Provide the (x, y) coordinate of the cell's center where the given text is located.  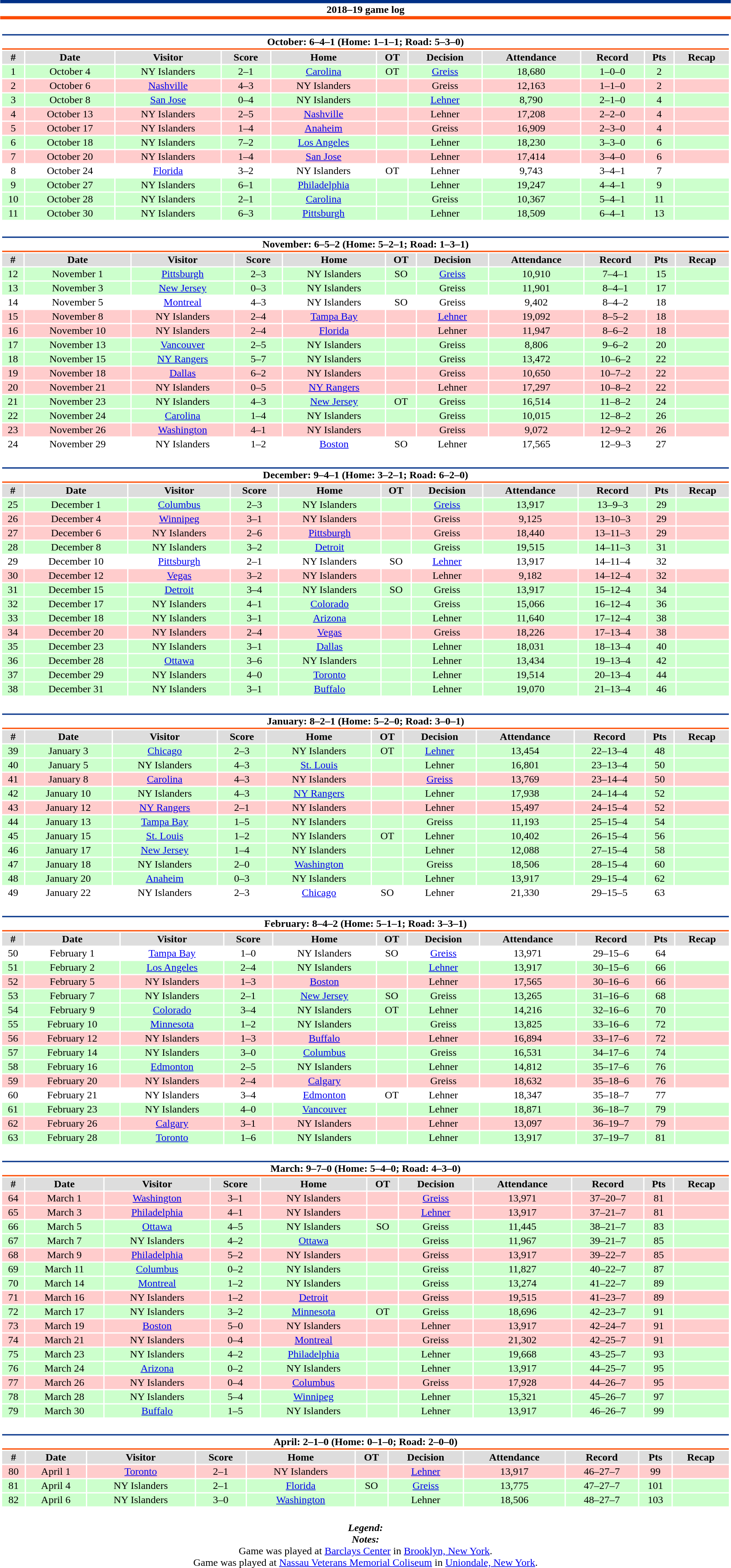
29–15–4 (609, 879)
16–12–4 (612, 604)
48–27–7 (602, 1500)
78 (13, 1397)
December 8 (76, 547)
December 31 (76, 689)
17–13–4 (612, 632)
2018–19 game log (365, 9)
April 1 (56, 1472)
0–5 (259, 387)
5–0 (235, 1326)
38–21–7 (608, 1227)
28–15–4 (609, 864)
42–25–7 (608, 1340)
March 24 (64, 1369)
39–22–7 (608, 1255)
November 24 (78, 416)
39 (13, 751)
23–13–4 (609, 765)
39–21–7 (608, 1241)
13–10–3 (612, 519)
44–25–7 (608, 1369)
37–21–7 (608, 1212)
February 16 (72, 1067)
19,514 (530, 675)
18,031 (530, 647)
82 (13, 1500)
10,910 (536, 274)
December 20 (76, 632)
65 (13, 1212)
January 18 (69, 864)
17,938 (525, 794)
46–26–7 (608, 1411)
16,531 (528, 1052)
November 15 (78, 359)
34–17–6 (611, 1052)
November 21 (78, 387)
10 (13, 199)
18,632 (528, 1081)
December 10 (76, 562)
October 8 (70, 100)
16,909 (531, 128)
42–24–7 (608, 1326)
24–14–4 (609, 794)
15,321 (522, 1397)
20–13–4 (612, 675)
30–15–6 (611, 967)
14–12–4 (612, 575)
March 3 (64, 1212)
13,825 (528, 1024)
November 29 (78, 444)
16,894 (528, 1039)
3–4–0 (612, 157)
4–5 (235, 1227)
45 (13, 836)
13,454 (525, 751)
15,066 (530, 604)
January 17 (69, 850)
41–22–7 (608, 1284)
11,947 (536, 330)
57 (13, 1052)
18,230 (531, 142)
November 26 (78, 430)
61 (13, 1109)
December: 9–4–1 (Home: 3–2–1; Road: 6–2–0) (365, 475)
11–8–2 (615, 402)
13,472 (536, 359)
46–27–7 (602, 1472)
43–25–7 (608, 1354)
5 (13, 128)
13,775 (515, 1485)
December 15 (76, 590)
February 2 (72, 967)
December 1 (76, 505)
5–4–1 (612, 199)
12–9–3 (615, 444)
April 6 (56, 1500)
47–27–7 (602, 1485)
21–13–4 (612, 689)
97 (659, 1397)
13,434 (530, 660)
10,402 (525, 836)
16,514 (536, 402)
12–8–2 (615, 416)
October 24 (70, 171)
December 12 (76, 575)
8,806 (536, 345)
35–17–6 (611, 1067)
44–26–7 (608, 1382)
February 9 (72, 1010)
21,330 (525, 893)
November 1 (78, 274)
January 20 (69, 879)
March 19 (64, 1326)
14,216 (528, 1010)
April: 2–1–0 (Home: 0–1–0; Road: 2–0–0) (365, 1442)
16,801 (525, 765)
13,265 (528, 996)
February 1 (72, 954)
21,302 (522, 1340)
January 3 (69, 751)
8 (13, 171)
30 (13, 575)
2–2–0 (612, 114)
10,015 (536, 416)
29–15–5 (609, 893)
February: 8–4–2 (Home: 5–1–1; Road: 3–3–1) (365, 924)
6–1 (246, 185)
1 (13, 72)
October 30 (70, 214)
33 (13, 618)
19–13–4 (612, 660)
March 21 (64, 1340)
2–6 (254, 533)
42–23–7 (608, 1312)
11,640 (530, 618)
November 3 (78, 288)
35–18–7 (611, 1095)
43 (13, 807)
October: 6–4–1 (Home: 1–1–1; Road: 5–3–0) (365, 42)
5–4 (235, 1397)
12,088 (525, 850)
January 5 (69, 765)
November 18 (78, 373)
October 27 (70, 185)
December 23 (76, 647)
April 4 (56, 1485)
January 10 (69, 794)
18,871 (528, 1109)
1–0–0 (612, 72)
January: 8–2–1 (Home: 5–2–0; Road: 3–0–1) (365, 721)
14–11–3 (612, 547)
6–3 (246, 214)
9,125 (530, 519)
5–2 (235, 1255)
February 7 (72, 996)
19,092 (536, 317)
9,743 (531, 171)
10,650 (536, 373)
101 (655, 1485)
12,163 (531, 86)
19 (13, 373)
29–15–6 (611, 954)
31–16–6 (611, 996)
19,070 (530, 689)
14,812 (528, 1067)
December 29 (76, 675)
13,097 (528, 1124)
11,827 (522, 1269)
8–6–2 (615, 330)
November 10 (78, 330)
18,347 (528, 1095)
19,668 (522, 1354)
18–13–4 (612, 647)
3–3–0 (612, 142)
49 (13, 893)
9,182 (530, 575)
November 23 (78, 402)
December 28 (76, 660)
February 12 (72, 1039)
13,769 (525, 779)
28 (13, 547)
37–19–7 (611, 1137)
October 4 (70, 72)
67 (13, 1241)
January 15 (69, 836)
8–4–2 (615, 302)
22–13–4 (609, 751)
27–15–4 (609, 850)
18,440 (530, 533)
18,696 (522, 1312)
6–2 (259, 373)
December 6 (76, 533)
2–0 (242, 864)
32–16–6 (611, 1010)
53 (13, 996)
February 20 (72, 1081)
March: 9–7–0 (Home: 5–4–0; Road: 4–3–0) (365, 1169)
1–0 (248, 954)
8,790 (531, 100)
February 10 (72, 1024)
36–19–7 (611, 1124)
37 (13, 675)
51 (13, 967)
7–4–1 (615, 274)
18,680 (531, 72)
11,967 (522, 1241)
4–4–1 (612, 185)
35 (13, 647)
93 (659, 1354)
February 5 (72, 982)
21 (13, 402)
25 (13, 505)
33–17–6 (611, 1039)
41–23–7 (608, 1297)
December 17 (76, 604)
23 (13, 430)
73 (13, 1326)
35–18–6 (611, 1081)
59 (13, 1081)
January 8 (69, 779)
8–5–2 (615, 317)
January 13 (69, 822)
12 (13, 274)
24–15–4 (609, 807)
March 17 (64, 1312)
10–7–2 (615, 373)
March 7 (64, 1241)
17–12–4 (612, 618)
13–11–3 (612, 533)
5–7 (259, 359)
February 26 (72, 1124)
March 28 (64, 1397)
October 20 (70, 157)
15–12–4 (612, 590)
October 28 (70, 199)
80 (13, 1472)
55 (13, 1024)
10–8–2 (615, 387)
17,297 (536, 387)
33–16–6 (611, 1024)
3–6 (254, 660)
23–14–4 (609, 779)
February 28 (72, 1137)
March 5 (64, 1227)
October 6 (70, 86)
18,226 (530, 632)
March 23 (64, 1354)
16 (13, 330)
November: 6–5–2 (Home: 5–2–1; Road: 1–3–1) (365, 244)
10,367 (531, 199)
March 26 (64, 1382)
March 16 (64, 1297)
3–4–1 (612, 171)
11,901 (536, 288)
December 4 (76, 519)
October 18 (70, 142)
25–15–4 (609, 822)
17,208 (531, 114)
14–11–4 (612, 562)
9,072 (536, 430)
February 14 (72, 1052)
26–15–4 (609, 836)
2–1–0 (612, 100)
January 12 (69, 807)
37–20–7 (608, 1198)
47 (13, 864)
6–4–1 (612, 214)
41 (13, 779)
December 18 (76, 618)
14 (13, 302)
40–22–7 (608, 1269)
7–2 (246, 142)
13,274 (522, 1284)
November 5 (78, 302)
13–9–3 (612, 505)
30–16–6 (611, 982)
1–1–0 (612, 86)
9,402 (536, 302)
19,247 (531, 185)
75 (13, 1354)
February 21 (72, 1095)
17,928 (522, 1382)
11,193 (525, 822)
3 (13, 100)
15,497 (525, 807)
2–3–0 (612, 128)
45–26–7 (608, 1397)
March 14 (64, 1284)
18,509 (531, 214)
103 (655, 1500)
69 (13, 1269)
October 13 (70, 114)
9–6–2 (615, 345)
8–4–1 (615, 288)
March 9 (64, 1255)
November 8 (78, 317)
36–18–7 (611, 1109)
November 13 (78, 345)
83 (659, 1227)
10–6–2 (615, 359)
October 17 (70, 128)
87 (659, 1269)
March 1 (64, 1198)
January 22 (69, 893)
12–9–2 (615, 430)
March 30 (64, 1411)
71 (13, 1297)
1–6 (248, 1137)
March 11 (64, 1269)
February 23 (72, 1109)
17,414 (531, 157)
11,445 (522, 1227)
